Provide the (X, Y) coordinate of the cell's center where the given text is located.  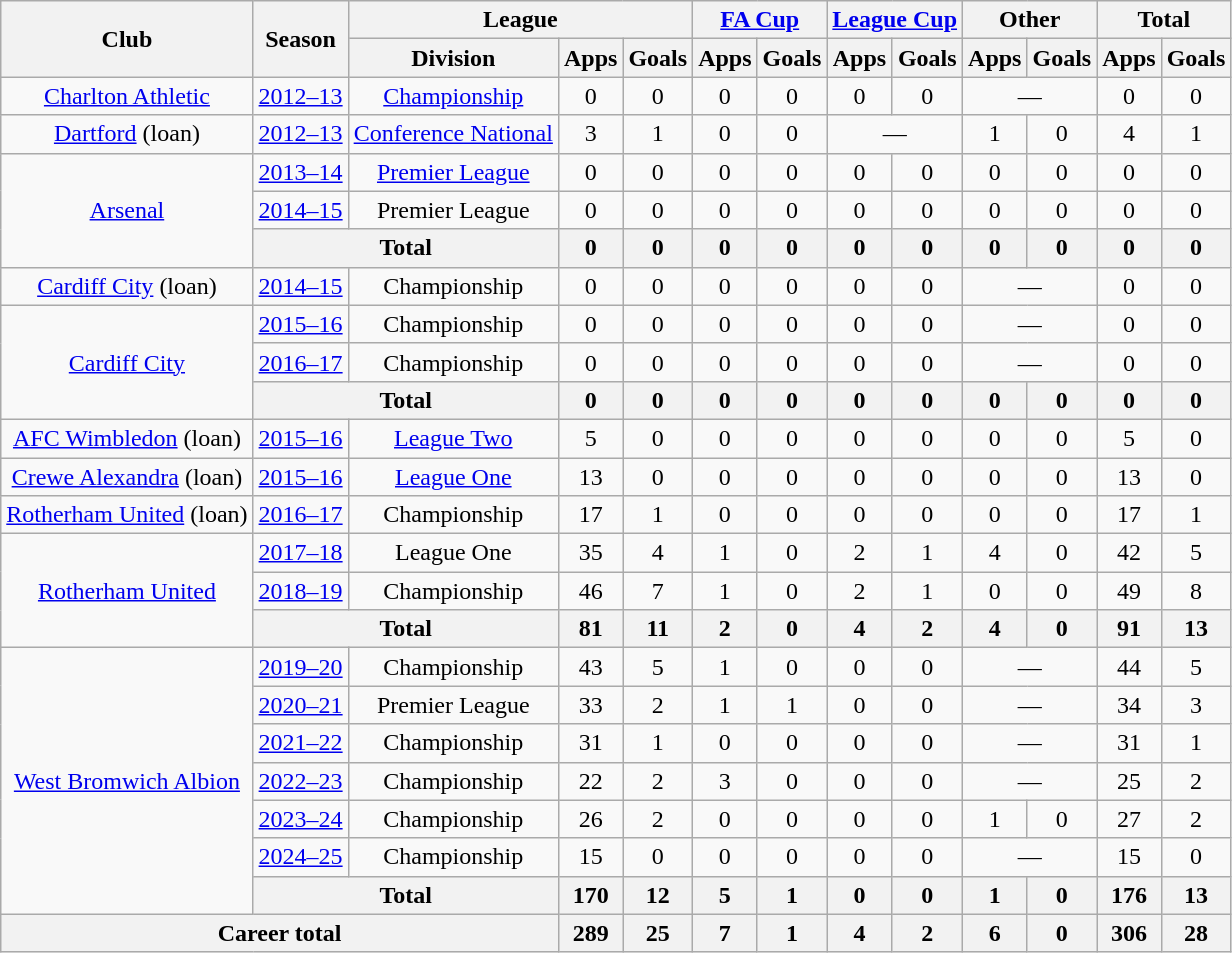
2013–14 (300, 172)
FA Cup (760, 20)
League Two (453, 438)
81 (590, 629)
176 (1129, 895)
44 (1129, 667)
Dartford (loan) (127, 134)
28 (1196, 933)
91 (1129, 629)
49 (1129, 591)
306 (1129, 933)
33 (590, 705)
2024–25 (300, 857)
Cardiff City (loan) (127, 286)
AFC Wimbledon (loan) (127, 438)
26 (590, 819)
2023–24 (300, 819)
2019–20 (300, 667)
Cardiff City (127, 362)
League (520, 20)
11 (658, 629)
6 (995, 933)
West Bromwich Albion (127, 781)
2021–22 (300, 743)
12 (658, 895)
League Cup (895, 20)
27 (1129, 819)
2022–23 (300, 781)
Club (127, 39)
2017–18 (300, 553)
Arsenal (127, 210)
289 (590, 933)
22 (590, 781)
Rotherham United (127, 591)
Career total (280, 933)
2018–19 (300, 591)
Charlton Athletic (127, 96)
43 (590, 667)
170 (590, 895)
8 (1196, 591)
34 (1129, 705)
Crewe Alexandra (loan) (127, 477)
42 (1129, 553)
35 (590, 553)
Rotherham United (loan) (127, 515)
Other (1030, 20)
Season (300, 39)
46 (590, 591)
Conference National (453, 134)
Division (453, 58)
2020–21 (300, 705)
